Provide the [X, Y] coordinate of the cell's center where the given text is located.  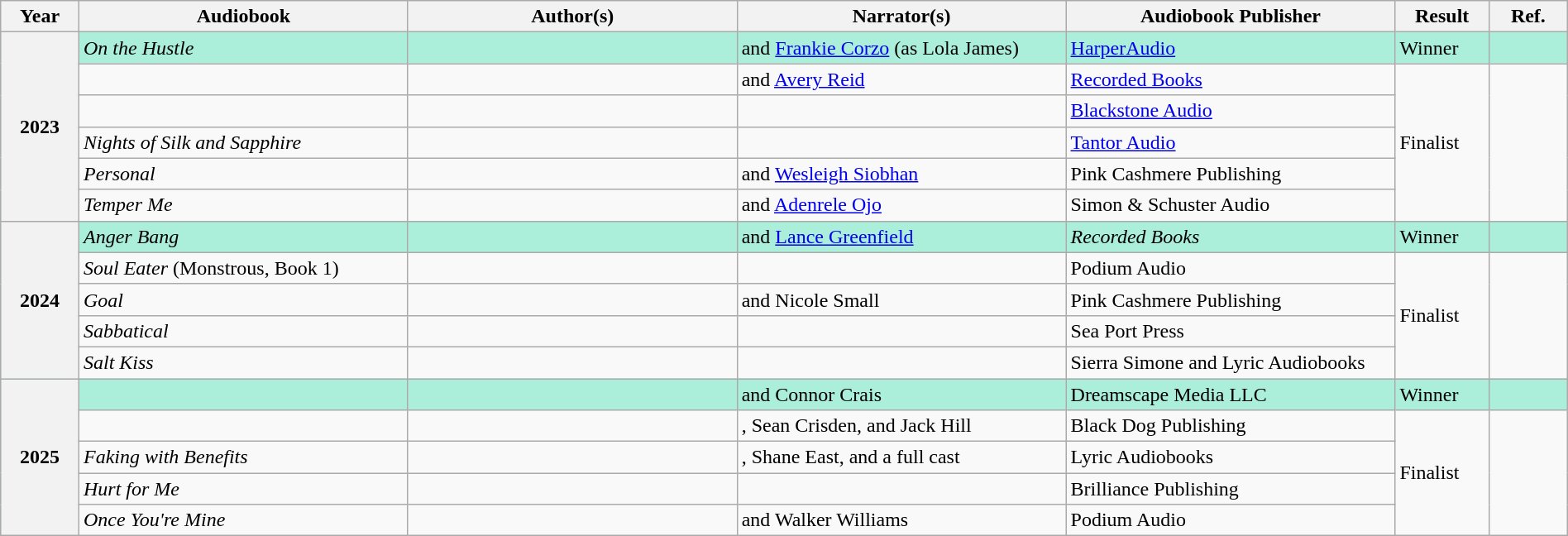
Audiobook Publisher [1231, 17]
Once You're Mine [243, 520]
Lyric Audiobooks [1231, 457]
, Sean Crisden, and Jack Hill [901, 426]
Faking with Benefits [243, 457]
Anger Bang [243, 237]
and Wesleigh Siobhan [901, 174]
Sabbatical [243, 331]
Temper Me [243, 205]
Goal [243, 299]
Narrator(s) [901, 17]
Result [1442, 17]
2025 [40, 457]
and Adenrele Ojo [901, 205]
HarperAudio [1231, 48]
Sierra Simone and Lyric Audiobooks [1231, 362]
Tantor Audio [1231, 142]
and Lance Greenfield [901, 237]
Year [40, 17]
and Avery Reid [901, 79]
Author(s) [572, 17]
Personal [243, 174]
On the Hustle [243, 48]
Nights of Silk and Sapphire [243, 142]
Soul Eater (Monstrous, Book 1) [243, 268]
Ref. [1528, 17]
2024 [40, 299]
Dreamscape Media LLC [1231, 395]
Brilliance Publishing [1231, 489]
Simon & Schuster Audio [1231, 205]
and Nicole Small [901, 299]
Black Dog Publishing [1231, 426]
and Connor Crais [901, 395]
Sea Port Press [1231, 331]
and Frankie Corzo (as Lola James) [901, 48]
2023 [40, 127]
, Shane East, and a full cast [901, 457]
Salt Kiss [243, 362]
Hurt for Me [243, 489]
Audiobook [243, 17]
and Walker Williams [901, 520]
Blackstone Audio [1231, 111]
